Search for the cell housing the specified text and yield its [X, Y] center coordinate. 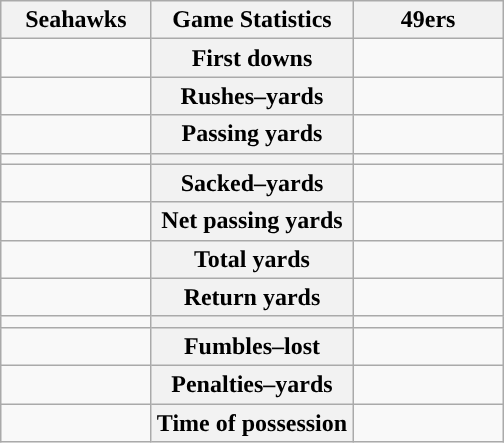
Seahawks [76, 20]
Game Statistics [252, 20]
Total yards [252, 259]
Return yards [252, 297]
Passing yards [252, 134]
Penalties–yards [252, 384]
Rushes–yards [252, 96]
49ers [428, 20]
Fumbles–lost [252, 346]
First downs [252, 58]
Time of possession [252, 423]
Net passing yards [252, 221]
Sacked–yards [252, 183]
